Find where the given text appears and provide that cell's center as (X, Y) coordinate. 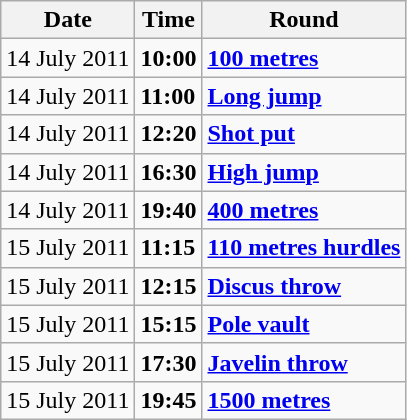
Pole vault (304, 324)
Date (68, 20)
Time (168, 20)
Discus throw (304, 286)
400 metres (304, 210)
12:20 (168, 134)
1500 metres (304, 400)
High jump (304, 172)
19:45 (168, 400)
15:15 (168, 324)
10:00 (168, 58)
19:40 (168, 210)
16:30 (168, 172)
17:30 (168, 362)
12:15 (168, 286)
Javelin throw (304, 362)
Round (304, 20)
100 metres (304, 58)
Shot put (304, 134)
Long jump (304, 96)
110 metres hurdles (304, 248)
11:15 (168, 248)
11:00 (168, 96)
